Return [x, y] of the center of cell containing provided text 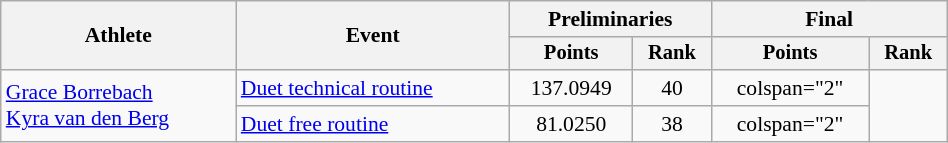
Final [829, 19]
Grace BorrebachKyra van den Berg [118, 106]
Event [373, 36]
Athlete [118, 36]
Duet free routine [373, 124]
81.0250 [572, 124]
40 [672, 88]
38 [672, 124]
Preliminaries [610, 19]
Duet technical routine [373, 88]
137.0949 [572, 88]
